Pinpoint the cell where the given text exists, returning its (X, Y) midpoint coordinate. 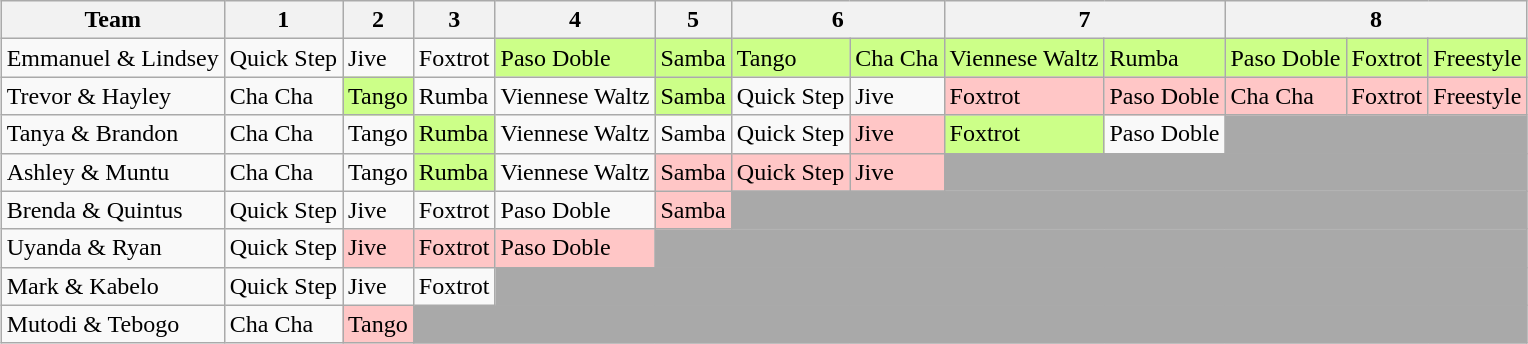
7 (1084, 20)
5 (693, 20)
8 (1376, 20)
Tanya & Brandon (112, 134)
Mutodi & Tebogo (112, 324)
Team (112, 20)
Ashley & Muntu (112, 172)
Uyanda & Ryan (112, 248)
Mark & Kabelo (112, 286)
6 (838, 20)
3 (454, 20)
Emmanuel & Lindsey (112, 58)
2 (378, 20)
Brenda & Quintus (112, 210)
Trevor & Hayley (112, 96)
1 (283, 20)
4 (575, 20)
